Scan for the cell matching the given text and deliver its [x, y] coordinate at center. 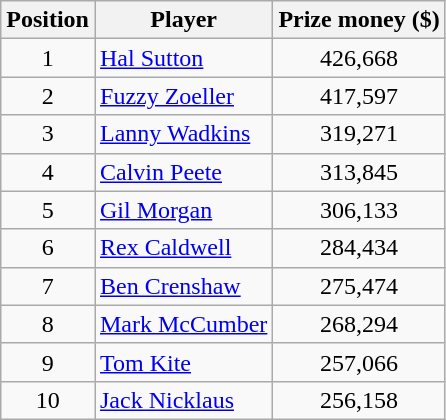
9 [48, 362]
6 [48, 248]
Calvin Peete [183, 172]
319,271 [359, 134]
257,066 [359, 362]
4 [48, 172]
Ben Crenshaw [183, 286]
2 [48, 96]
Tom Kite [183, 362]
Fuzzy Zoeller [183, 96]
417,597 [359, 96]
Rex Caldwell [183, 248]
268,294 [359, 324]
8 [48, 324]
275,474 [359, 286]
Jack Nicklaus [183, 400]
284,434 [359, 248]
256,158 [359, 400]
Hal Sutton [183, 58]
10 [48, 400]
Position [48, 20]
426,668 [359, 58]
3 [48, 134]
313,845 [359, 172]
Mark McCumber [183, 324]
5 [48, 210]
Gil Morgan [183, 210]
1 [48, 58]
Lanny Wadkins [183, 134]
Player [183, 20]
7 [48, 286]
306,133 [359, 210]
Prize money ($) [359, 20]
